Return (x, y) of the center of cell containing provided text 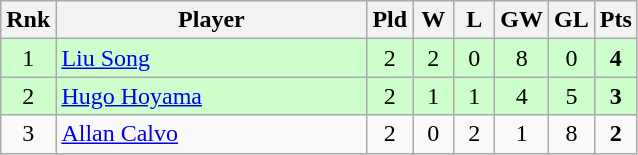
Player (212, 20)
Liu Song (212, 58)
5 (572, 96)
Allan Calvo (212, 134)
Hugo Hoyama (212, 96)
Pts (616, 20)
GL (572, 20)
Pld (390, 20)
GW (522, 20)
L (474, 20)
W (434, 20)
Rnk (28, 20)
